Scan for the cell matching the given text and deliver its [x, y] coordinate at center. 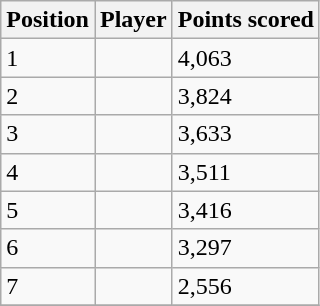
7 [48, 286]
2,556 [246, 286]
3 [48, 134]
4 [48, 172]
4,063 [246, 58]
1 [48, 58]
3,824 [246, 96]
Points scored [246, 20]
3,297 [246, 248]
3,511 [246, 172]
2 [48, 96]
Position [48, 20]
6 [48, 248]
3,633 [246, 134]
5 [48, 210]
Player [133, 20]
3,416 [246, 210]
